Extract the [x, y] coordinate from the center of the cell holding the provided text.  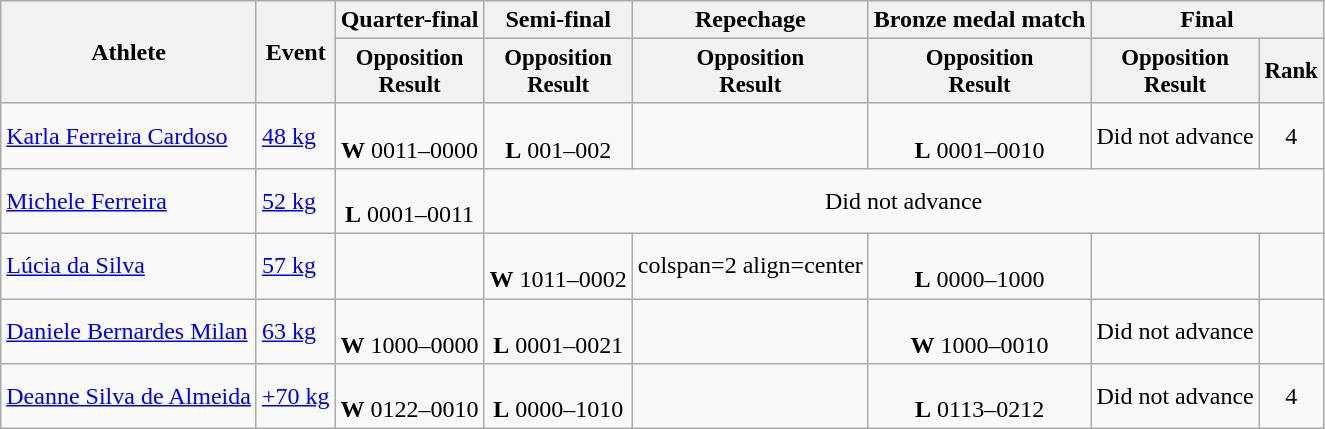
L 0113–0212 [980, 396]
Quarter-final [410, 20]
Daniele Bernardes Milan [129, 332]
L 0001–0010 [980, 136]
W 1000–0000 [410, 332]
Michele Ferreira [129, 200]
L 0000–1010 [558, 396]
Athlete [129, 52]
Deanne Silva de Almeida [129, 396]
+70 kg [296, 396]
52 kg [296, 200]
W 1011–0002 [558, 266]
L 0000–1000 [980, 266]
W 1000–0010 [980, 332]
Repechage [750, 20]
Event [296, 52]
L 001–002 [558, 136]
W 0011–0000 [410, 136]
Semi-final [558, 20]
48 kg [296, 136]
63 kg [296, 332]
57 kg [296, 266]
Karla Ferreira Cardoso [129, 136]
W 0122–0010 [410, 396]
Final [1207, 20]
Lúcia da Silva [129, 266]
L 0001–0011 [410, 200]
L 0001–0021 [558, 332]
Rank [1291, 72]
Bronze medal match [980, 20]
colspan=2 align=center [750, 266]
